Output the [X, Y] coordinate of the center of the cell containing the given text.  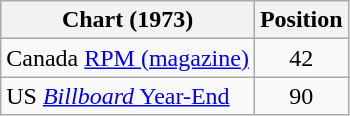
Position [301, 20]
90 [301, 96]
US Billboard Year-End [128, 96]
Chart (1973) [128, 20]
42 [301, 58]
Canada RPM (magazine) [128, 58]
